Return the [X, Y] coordinate for the center point of the cell that contains the specified text.  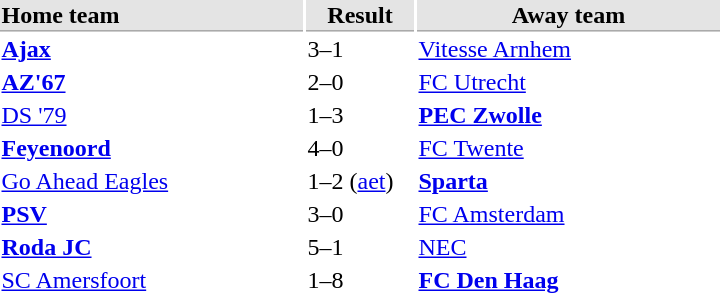
5–1 [360, 247]
2–0 [360, 83]
PEC Zwolle [568, 115]
Vitesse Arnhem [568, 49]
Home team [152, 16]
3–1 [360, 49]
Go Ahead Eagles [152, 181]
Result [360, 16]
PSV [152, 215]
Feyenoord [152, 149]
Ajax [152, 49]
FC Amsterdam [568, 215]
4–0 [360, 149]
1–2 (aet) [360, 181]
AZ'67 [152, 83]
Away team [568, 16]
NEC [568, 247]
FC Utrecht [568, 83]
DS '79 [152, 115]
Roda JC [152, 247]
3–0 [360, 215]
1–3 [360, 115]
Sparta [568, 181]
FC Twente [568, 149]
